Extract the [X, Y] coordinate from the center of the cell holding the provided text.  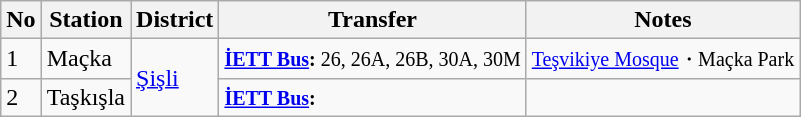
Şişli [175, 78]
2 [21, 97]
District [175, 20]
No [21, 20]
İETT Bus: 26, 26A, 26B, 30A, 30M [372, 59]
Transfer [372, 20]
1 [21, 59]
Notes [662, 20]
Taşkışla [86, 97]
Teşvikiye Mosque・Maçka Park [662, 59]
Maçka [86, 59]
İETT Bus: [372, 97]
Station [86, 20]
